Scan for the cell matching the given text and deliver its [x, y] coordinate at center. 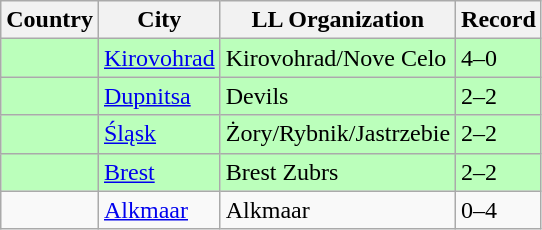
Kirovohrad [159, 58]
Brest [159, 172]
Brest Zubrs [338, 172]
Żory/Rybnik/Jastrzebie [338, 134]
LL Organization [338, 20]
City [159, 20]
Dupnitsa [159, 96]
Kirovohrad/Nove Celo [338, 58]
0–4 [499, 210]
Śląsk [159, 134]
Devils [338, 96]
4–0 [499, 58]
Country [50, 20]
Record [499, 20]
